Identify which cell holds the provided text, then report its (X, Y) central coordinate. 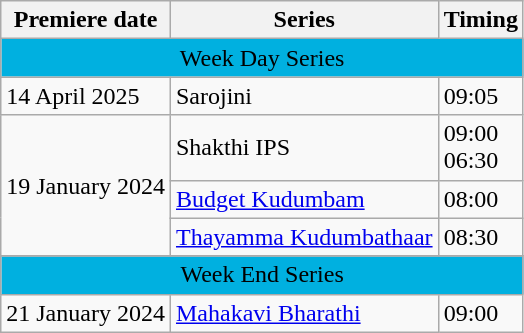
Mahakavi Bharathi (304, 313)
Series (304, 20)
08:30 (480, 237)
14 April 2025 (86, 96)
19 January 2024 (86, 186)
Premiere date (86, 20)
Budget Kudumbam (304, 199)
08:00 (480, 199)
21 January 2024 (86, 313)
Shakthi IPS (304, 148)
09:00 06:30 (480, 148)
Timing (480, 20)
Week Day Series (262, 58)
09:00 (480, 313)
Thayamma Kudumbathaar (304, 237)
Week End Series (262, 275)
09:05 (480, 96)
Sarojini (304, 96)
